Return the [x, y] coordinate for the center point of the cell that contains the specified text.  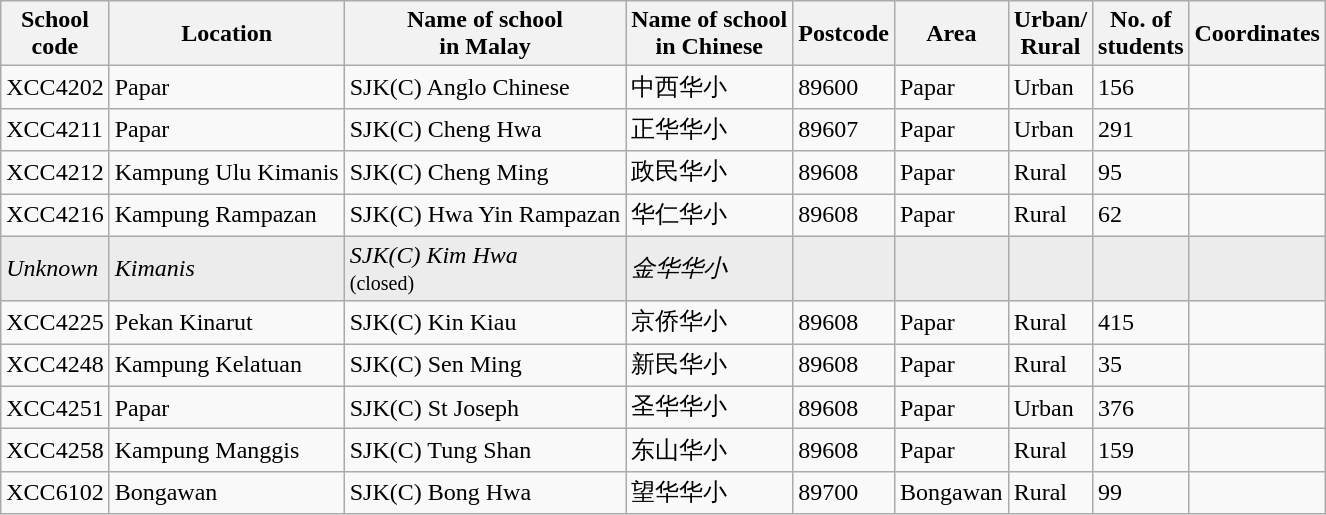
89600 [844, 88]
No. ofstudents [1141, 34]
SJK(C) St Joseph [484, 408]
Schoolcode [55, 34]
Coordinates [1257, 34]
华仁华小 [710, 216]
XCC4225 [55, 322]
XCC4258 [55, 450]
SJK(C) Tung Shan [484, 450]
SJK(C) Kim Hwa(closed) [484, 268]
圣华华小 [710, 408]
Name of schoolin Chinese [710, 34]
金华华小 [710, 268]
Kampung Rampazan [226, 216]
159 [1141, 450]
京侨华小 [710, 322]
89700 [844, 492]
Kampung Kelatuan [226, 366]
62 [1141, 216]
35 [1141, 366]
Unknown [55, 268]
SJK(C) Cheng Ming [484, 172]
Kimanis [226, 268]
新民华小 [710, 366]
政民华小 [710, 172]
Location [226, 34]
SJK(C) Anglo Chinese [484, 88]
89607 [844, 130]
XCC6102 [55, 492]
东山华小 [710, 450]
中西华小 [710, 88]
XCC4211 [55, 130]
376 [1141, 408]
95 [1141, 172]
156 [1141, 88]
Name of schoolin Malay [484, 34]
Kampung Ulu Kimanis [226, 172]
XCC4216 [55, 216]
Kampung Manggis [226, 450]
XCC4212 [55, 172]
291 [1141, 130]
SJK(C) Hwa Yin Rampazan [484, 216]
XCC4251 [55, 408]
Area [951, 34]
望华华小 [710, 492]
99 [1141, 492]
SJK(C) Cheng Hwa [484, 130]
SJK(C) Kin Kiau [484, 322]
XCC4202 [55, 88]
正华华小 [710, 130]
415 [1141, 322]
Urban/Rural [1050, 34]
SJK(C) Bong Hwa [484, 492]
Pekan Kinarut [226, 322]
Postcode [844, 34]
XCC4248 [55, 366]
SJK(C) Sen Ming [484, 366]
